Return (X, Y) of the center of cell containing provided text 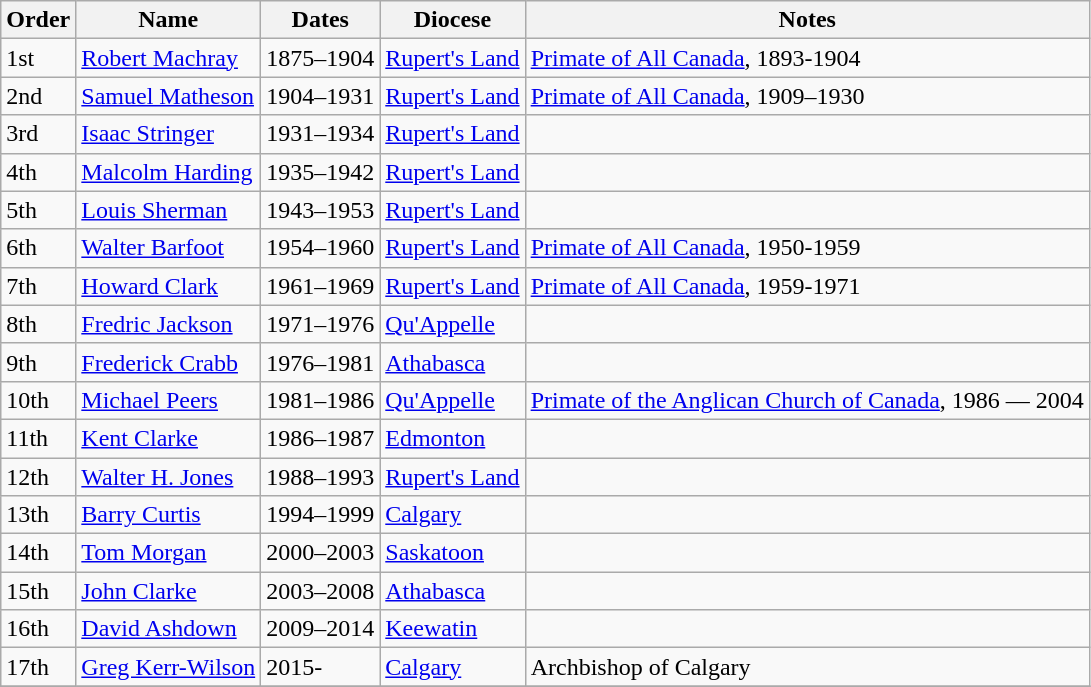
1981–1986 (320, 400)
Primate of All Canada, 1959-1971 (807, 286)
1988–1993 (320, 477)
2nd (38, 96)
1971–1976 (320, 324)
9th (38, 362)
Name (168, 20)
1943–1953 (320, 210)
13th (38, 515)
Tom Morgan (168, 553)
Notes (807, 20)
1935–1942 (320, 172)
Dates (320, 20)
1st (38, 58)
Diocese (452, 20)
4th (38, 172)
16th (38, 629)
17th (38, 667)
2009–2014 (320, 629)
12th (38, 477)
1986–1987 (320, 438)
11th (38, 438)
1961–1969 (320, 286)
2015- (320, 667)
8th (38, 324)
1976–1981 (320, 362)
Samuel Matheson (168, 96)
2000–2003 (320, 553)
1875–1904 (320, 58)
14th (38, 553)
3rd (38, 134)
Walter Barfoot (168, 248)
Primate of All Canada, 1950-1959 (807, 248)
1954–1960 (320, 248)
Michael Peers (168, 400)
Malcolm Harding (168, 172)
6th (38, 248)
7th (38, 286)
Greg Kerr-Wilson (168, 667)
Keewatin (452, 629)
Primate of All Canada, 1893-1904 (807, 58)
David Ashdown (168, 629)
Fredric Jackson (168, 324)
5th (38, 210)
Barry Curtis (168, 515)
Edmonton (452, 438)
Frederick Crabb (168, 362)
Primate of the Anglican Church of Canada, 1986 — 2004 (807, 400)
Robert Machray (168, 58)
Walter H. Jones (168, 477)
15th (38, 591)
Kent Clarke (168, 438)
Saskatoon (452, 553)
1904–1931 (320, 96)
Isaac Stringer (168, 134)
10th (38, 400)
2003–2008 (320, 591)
John Clarke (168, 591)
Archbishop of Calgary (807, 667)
Primate of All Canada, 1909–1930 (807, 96)
Howard Clark (168, 286)
1994–1999 (320, 515)
Louis Sherman (168, 210)
Order (38, 20)
1931–1934 (320, 134)
